For the text-containing cell, return its midpoint in (X, Y) coordinate format. 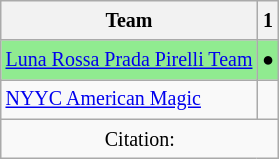
Citation: (140, 138)
1 (268, 20)
NYYC American Magic (129, 100)
Team (129, 20)
Luna Rossa Prada Pirelli Team (129, 60)
● (268, 60)
